Locate the cell with the specified text and output its [x, y] center coordinate. 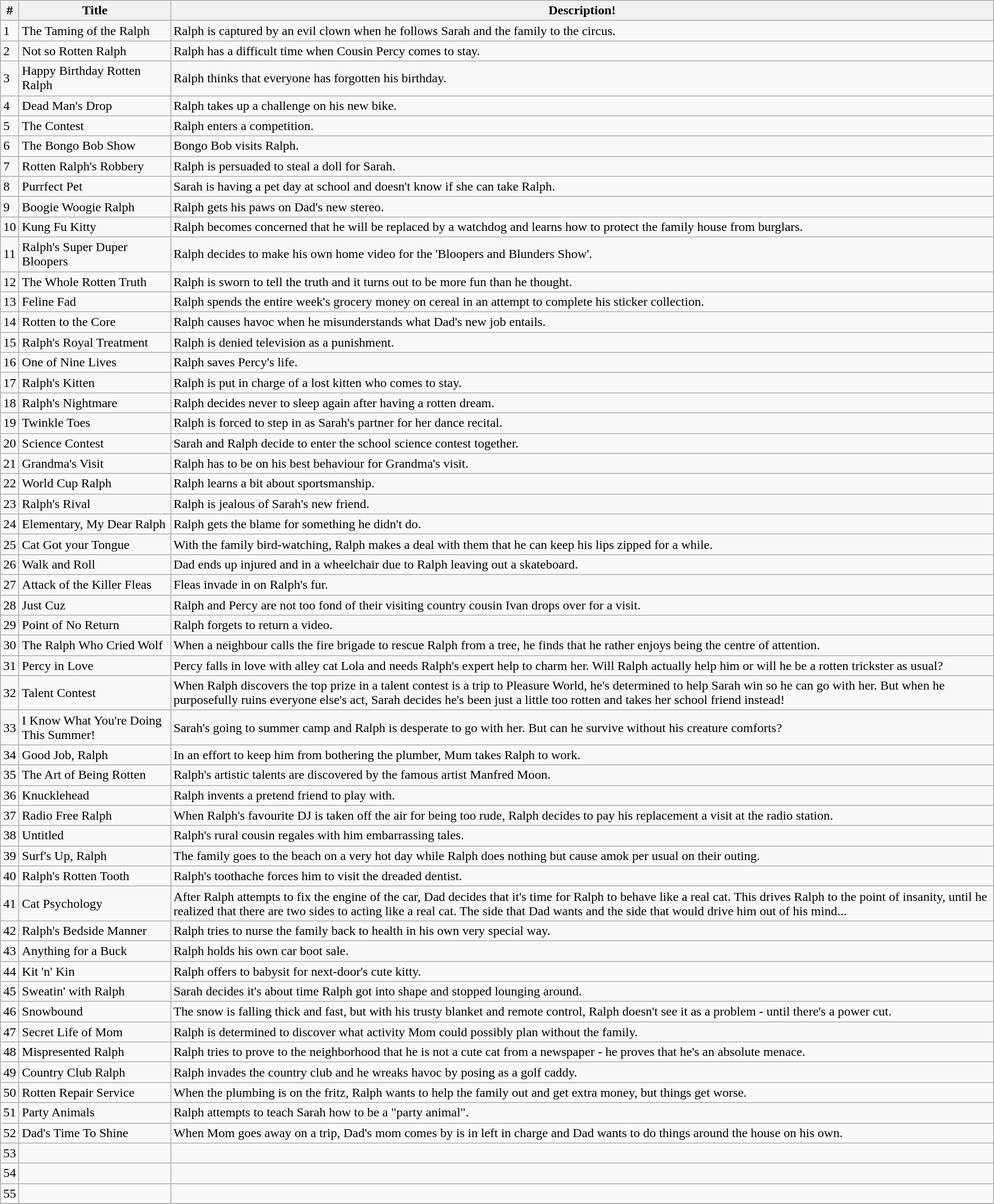
Dad's Time To Shine [95, 1133]
Dad ends up injured and in a wheelchair due to Ralph leaving out a skateboard. [582, 564]
Boogie Woogie Ralph [95, 207]
The Bongo Bob Show [95, 146]
15 [10, 342]
Ralph's Bedside Manner [95, 931]
45 [10, 992]
Ralph is forced to step in as Sarah's partner for her dance recital. [582, 423]
Happy Birthday Rotten Ralph [95, 79]
Sweatin' with Ralph [95, 992]
37 [10, 815]
Cat Got your Tongue [95, 544]
12 [10, 282]
47 [10, 1032]
Knucklehead [95, 795]
44 [10, 971]
7 [10, 166]
53 [10, 1153]
Ralph's Super Duper Bloopers [95, 254]
Sarah's going to summer camp and Ralph is desperate to go with her. But can he survive without his creature comforts? [582, 727]
The Whole Rotten Truth [95, 282]
14 [10, 322]
38 [10, 836]
29 [10, 625]
Elementary, My Dear Ralph [95, 524]
Good Job, Ralph [95, 755]
Bongo Bob visits Ralph. [582, 146]
51 [10, 1113]
26 [10, 564]
30 [10, 646]
49 [10, 1072]
Walk and Roll [95, 564]
Cat Psychology [95, 904]
I Know What You're Doing This Summer! [95, 727]
Mispresented Ralph [95, 1052]
34 [10, 755]
Not so Rotten Ralph [95, 51]
39 [10, 856]
8 [10, 186]
Ralph becomes concerned that he will be replaced by a watchdog and learns how to protect the family house from burglars. [582, 227]
Ralph tries to nurse the family back to health in his own very special way. [582, 931]
28 [10, 605]
21 [10, 463]
43 [10, 951]
With the family bird-watching, Ralph makes a deal with them that he can keep his lips zipped for a while. [582, 544]
Dead Man's Drop [95, 106]
Ralph and Percy are not too fond of their visiting country cousin Ivan drops over for a visit. [582, 605]
Country Club Ralph [95, 1072]
Ralph takes up a challenge on his new bike. [582, 106]
10 [10, 227]
Ralph's toothache forces him to visit the dreaded dentist. [582, 876]
In an effort to keep him from bothering the plumber, Mum takes Ralph to work. [582, 755]
When Ralph's favourite DJ is taken off the air for being too rude, Ralph decides to pay his replacement a visit at the radio station. [582, 815]
Ralph is put in charge of a lost kitten who comes to stay. [582, 383]
Ralph's Royal Treatment [95, 342]
36 [10, 795]
Ralph gets his paws on Dad's new stereo. [582, 207]
Ralph invades the country club and he wreaks havoc by posing as a golf caddy. [582, 1072]
Ralph thinks that everyone has forgotten his birthday. [582, 79]
Ralph forgets to return a video. [582, 625]
Rotten Ralph's Robbery [95, 166]
Talent Contest [95, 693]
18 [10, 403]
Ralph's rural cousin regales with him embarrassing tales. [582, 836]
Ralph gets the blame for something he didn't do. [582, 524]
Ralph is persuaded to steal a doll for Sarah. [582, 166]
40 [10, 876]
54 [10, 1173]
Ralph enters a competition. [582, 126]
5 [10, 126]
The Contest [95, 126]
Ralph spends the entire week's grocery money on cereal in an attempt to complete his sticker collection. [582, 302]
Ralph has a difficult time when Cousin Percy comes to stay. [582, 51]
1 [10, 31]
31 [10, 666]
Sarah and Ralph decide to enter the school science contest together. [582, 443]
The family goes to the beach on a very hot day while Ralph does nothing but cause amok per usual on their outing. [582, 856]
The Ralph Who Cried Wolf [95, 646]
23 [10, 504]
Feline Fad [95, 302]
Description! [582, 11]
2 [10, 51]
20 [10, 443]
50 [10, 1093]
The Taming of the Ralph [95, 31]
When the plumbing is on the fritz, Ralph wants to help the family out and get extra money, but things get worse. [582, 1093]
35 [10, 775]
Ralph causes havoc when he misunderstands what Dad's new job entails. [582, 322]
24 [10, 524]
Secret Life of Mom [95, 1032]
Radio Free Ralph [95, 815]
Attack of the Killer Fleas [95, 584]
Point of No Return [95, 625]
52 [10, 1133]
Ralph attempts to teach Sarah how to be a "party animal". [582, 1113]
13 [10, 302]
Ralph saves Percy's life. [582, 363]
Ralph decides never to sleep again after having a rotten dream. [582, 403]
Ralph decides to make his own home video for the 'Bloopers and Blunders Show'. [582, 254]
17 [10, 383]
Ralph invents a pretend friend to play with. [582, 795]
Ralph holds his own car boot sale. [582, 951]
Ralph's Kitten [95, 383]
Snowbound [95, 1012]
Ralph is jealous of Sarah's new friend. [582, 504]
Ralph has to be on his best behaviour for Grandma's visit. [582, 463]
Ralph offers to babysit for next-door's cute kitty. [582, 971]
9 [10, 207]
55 [10, 1193]
Sarah is having a pet day at school and doesn't know if she can take Ralph. [582, 186]
Untitled [95, 836]
32 [10, 693]
22 [10, 484]
Ralph's Rotten Tooth [95, 876]
Kit 'n' Kin [95, 971]
Twinkle Toes [95, 423]
4 [10, 106]
Fleas invade in on Ralph's fur. [582, 584]
48 [10, 1052]
The Art of Being Rotten [95, 775]
Just Cuz [95, 605]
Surf's Up, Ralph [95, 856]
Ralph learns a bit about sportsmanship. [582, 484]
Ralph is captured by an evil clown when he follows Sarah and the family to the circus. [582, 31]
Title [95, 11]
27 [10, 584]
6 [10, 146]
19 [10, 423]
Science Contest [95, 443]
Ralph's Rival [95, 504]
25 [10, 544]
Anything for a Buck [95, 951]
Grandma's Visit [95, 463]
Percy in Love [95, 666]
3 [10, 79]
Party Animals [95, 1113]
33 [10, 727]
Ralph is determined to discover what activity Mom could possibly plan without the family. [582, 1032]
# [10, 11]
42 [10, 931]
Ralph's Nightmare [95, 403]
41 [10, 904]
Purrfect Pet [95, 186]
Ralph tries to prove to the neighborhood that he is not a cute cat from a newspaper - he proves that he's an absolute menace. [582, 1052]
Sarah decides it's about time Ralph got into shape and stopped lounging around. [582, 992]
Rotten to the Core [95, 322]
Kung Fu Kitty [95, 227]
11 [10, 254]
World Cup Ralph [95, 484]
Ralph's artistic talents are discovered by the famous artist Manfred Moon. [582, 775]
When Mom goes away on a trip, Dad's mom comes by is in left in charge and Dad wants to do things around the house on his own. [582, 1133]
16 [10, 363]
One of Nine Lives [95, 363]
Ralph is sworn to tell the truth and it turns out to be more fun than he thought. [582, 282]
Rotten Repair Service [95, 1093]
Ralph is denied television as a punishment. [582, 342]
When a neighbour calls the fire brigade to rescue Ralph from a tree, he finds that he rather enjoys being the centre of attention. [582, 646]
The snow is falling thick and fast, but with his trusty blanket and remote control, Ralph doesn't see it as a problem - until there's a power cut. [582, 1012]
46 [10, 1012]
